Identify which cell holds the provided text, then report its (x, y) central coordinate. 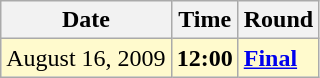
12:00 (204, 58)
Round (278, 20)
August 16, 2009 (86, 58)
Date (86, 20)
Final (278, 58)
Time (204, 20)
